Pinpoint the cell where the given text exists, returning its [X, Y] midpoint coordinate. 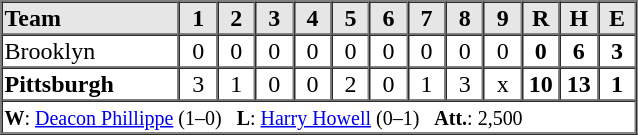
10 [541, 84]
8 [465, 18]
Brooklyn [91, 50]
W: Deacon Phillippe (1–0) L: Harry Howell (0–1) Att.: 2,500 [319, 116]
E [617, 18]
5 [350, 18]
R [541, 18]
7 [427, 18]
Team [91, 18]
4 [312, 18]
H [579, 18]
9 [503, 18]
Pittsburgh [91, 84]
13 [579, 84]
x [503, 84]
